Return [X, Y] of the center of cell containing provided text 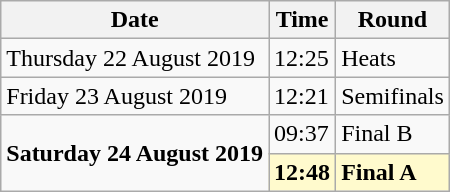
Heats [393, 58]
09:37 [302, 134]
Final A [393, 172]
12:21 [302, 96]
Semifinals [393, 96]
12:48 [302, 172]
Time [302, 20]
12:25 [302, 58]
Friday 23 August 2019 [135, 96]
Final B [393, 134]
Thursday 22 August 2019 [135, 58]
Round [393, 20]
Saturday 24 August 2019 [135, 153]
Date [135, 20]
